Find where the given text appears and provide that cell's center as [x, y] coordinate. 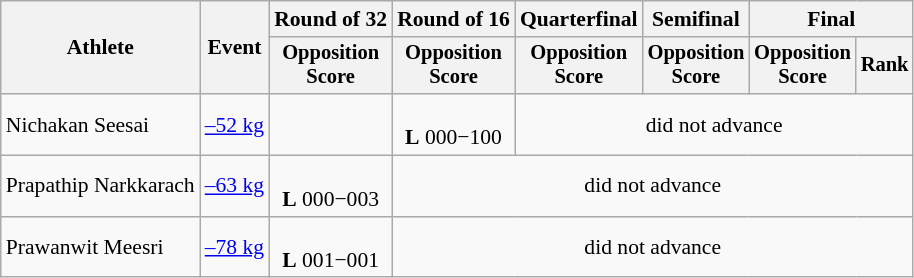
Final [831, 19]
–52 kg [234, 124]
Prapathip Narkkarach [100, 186]
Nichakan Seesai [100, 124]
Prawanwit Meesri [100, 248]
–63 kg [234, 186]
Athlete [100, 48]
Quarterfinal [579, 19]
L 000−100 [454, 124]
Semifinal [696, 19]
–78 kg [234, 248]
L 000−003 [330, 186]
Rank [885, 66]
Round of 16 [454, 19]
Round of 32 [330, 19]
Event [234, 48]
L 001−001 [330, 248]
